For the text-containing cell, return its midpoint in (x, y) coordinate format. 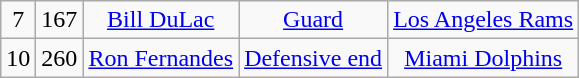
167 (60, 20)
Miami Dolphins (484, 58)
10 (18, 58)
260 (60, 58)
Bill DuLac (161, 20)
Los Angeles Rams (484, 20)
Ron Fernandes (161, 58)
7 (18, 20)
Defensive end (314, 58)
Guard (314, 20)
